Search for the cell housing the specified text and yield its [X, Y] center coordinate. 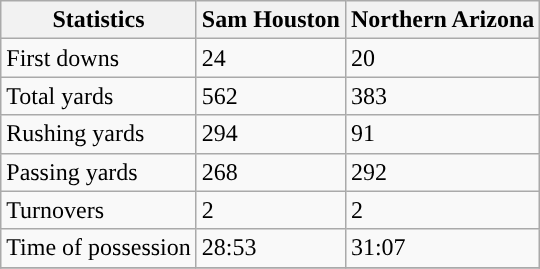
Statistics [99, 20]
562 [270, 96]
Turnovers [99, 210]
Total yards [99, 96]
24 [270, 58]
Rushing yards [99, 134]
31:07 [442, 248]
292 [442, 172]
Time of possession [99, 248]
294 [270, 134]
383 [442, 96]
20 [442, 58]
91 [442, 134]
Passing yards [99, 172]
Northern Arizona [442, 20]
Sam Houston [270, 20]
28:53 [270, 248]
268 [270, 172]
First downs [99, 58]
